Provide the [x, y] coordinate of the cell's center where the given text is located.  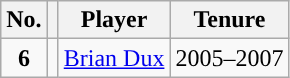
No. [24, 20]
Tenure [230, 20]
Brian Dux [114, 58]
Player [114, 20]
2005–2007 [230, 58]
6 [24, 58]
